For the text-containing cell, return its midpoint in [x, y] coordinate format. 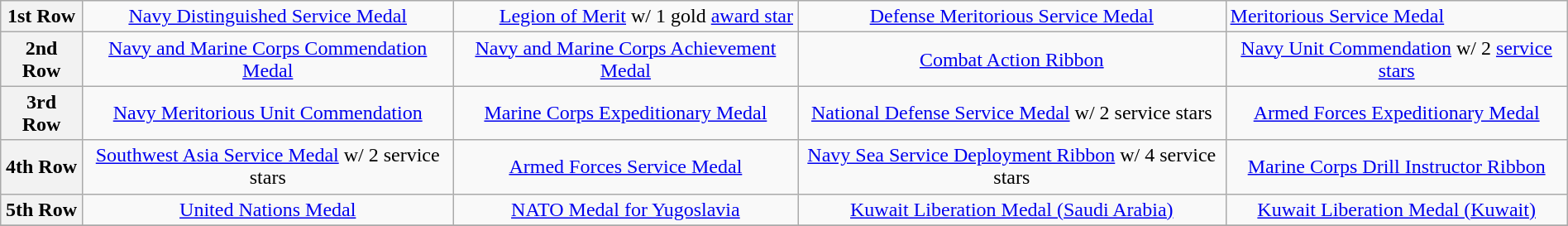
Kuwait Liberation Medal (Saudi Arabia) [1012, 209]
National Defense Service Medal w/ 2 service stars [1012, 113]
Marine Corps Drill Instructor Ribbon [1396, 167]
Armed Forces Service Medal [625, 167]
United Nations Medal [268, 209]
Marine Corps Expeditionary Medal [625, 113]
4th Row [41, 167]
Navy Meritorious Unit Commendation [268, 113]
Combat Action Ribbon [1012, 60]
5th Row [41, 209]
NATO Medal for Yugoslavia [625, 209]
Kuwait Liberation Medal (Kuwait) [1396, 209]
Southwest Asia Service Medal w/ 2 service stars [268, 167]
Navy and Marine Corps Achievement Medal [625, 60]
Navy Distinguished Service Medal [268, 17]
Defense Meritorious Service Medal [1012, 17]
3rd Row [41, 113]
Navy and Marine Corps Commendation Medal [268, 60]
Navy Sea Service Deployment Ribbon w/ 4 service stars [1012, 167]
Meritorious Service Medal [1396, 17]
2nd Row [41, 60]
Legion of Merit w/ 1 gold award star [625, 17]
1st Row [41, 17]
Armed Forces Expeditionary Medal [1396, 113]
Navy Unit Commendation w/ 2 service stars [1396, 60]
